Determine the (x, y) coordinate at the center of the cell enclosing the given text.  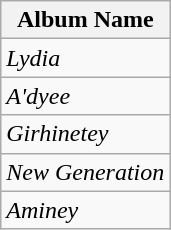
Lydia (86, 58)
New Generation (86, 172)
Aminey (86, 210)
Album Name (86, 20)
Girhinetey (86, 134)
A'dyee (86, 96)
